Return (x, y) of the center of cell containing provided text 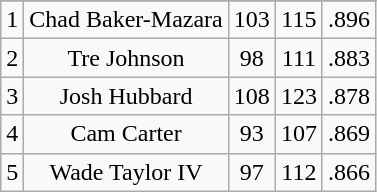
97 (252, 172)
115 (298, 20)
.866 (348, 172)
Chad Baker-Mazara (126, 20)
Wade Taylor IV (126, 172)
5 (12, 172)
.869 (348, 134)
111 (298, 58)
98 (252, 58)
107 (298, 134)
Josh Hubbard (126, 96)
93 (252, 134)
4 (12, 134)
123 (298, 96)
1 (12, 20)
Cam Carter (126, 134)
108 (252, 96)
.878 (348, 96)
103 (252, 20)
.896 (348, 20)
.883 (348, 58)
Tre Johnson (126, 58)
3 (12, 96)
2 (12, 58)
112 (298, 172)
